Capture the cell that displays the provided text and extract its (x, y) central coordinate. 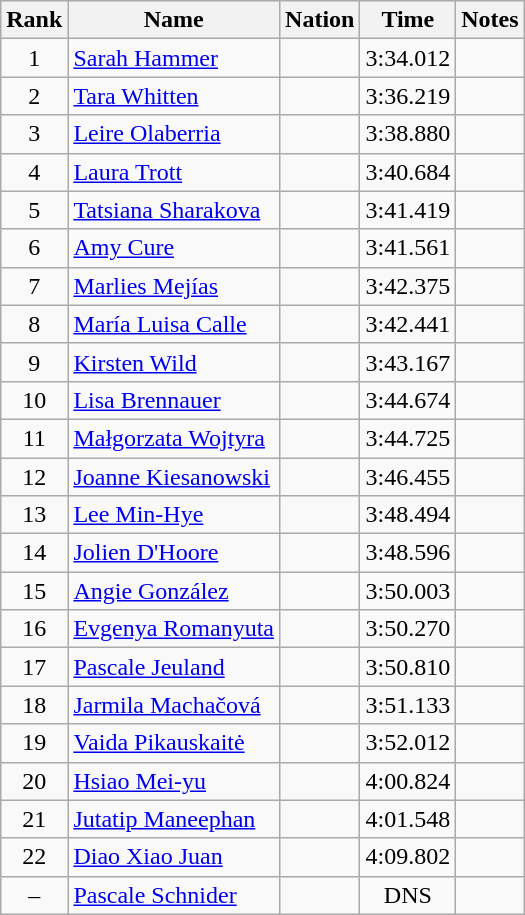
Marlies Mejías (174, 286)
8 (34, 324)
6 (34, 248)
4:09.802 (408, 857)
10 (34, 400)
21 (34, 819)
20 (34, 781)
3:38.880 (408, 134)
4:01.548 (408, 819)
Małgorzata Wojtyra (174, 438)
Hsiao Mei-yu (174, 781)
Time (408, 20)
14 (34, 553)
Vaida Pikauskaitė (174, 743)
3:42.441 (408, 324)
9 (34, 362)
3:50.003 (408, 591)
Tatsiana Sharakova (174, 210)
– (34, 895)
Rank (34, 20)
Pascale Jeuland (174, 667)
3:46.455 (408, 477)
3:41.561 (408, 248)
5 (34, 210)
3:34.012 (408, 58)
Joanne Kiesanowski (174, 477)
Evgenya Romanyuta (174, 629)
4 (34, 172)
Notes (490, 20)
3:44.674 (408, 400)
22 (34, 857)
13 (34, 515)
Laura Trott (174, 172)
15 (34, 591)
3:50.270 (408, 629)
Jarmila Machačová (174, 705)
12 (34, 477)
4:00.824 (408, 781)
3:50.810 (408, 667)
3:48.596 (408, 553)
Jolien D'Hoore (174, 553)
3:44.725 (408, 438)
11 (34, 438)
3:52.012 (408, 743)
3:36.219 (408, 96)
3:48.494 (408, 515)
18 (34, 705)
3:40.684 (408, 172)
Kirsten Wild (174, 362)
DNS (408, 895)
Pascale Schnider (174, 895)
3 (34, 134)
19 (34, 743)
Angie González (174, 591)
Lisa Brennauer (174, 400)
3:51.133 (408, 705)
3:42.375 (408, 286)
3:41.419 (408, 210)
7 (34, 286)
Sarah Hammer (174, 58)
2 (34, 96)
Lee Min-Hye (174, 515)
Amy Cure (174, 248)
17 (34, 667)
Tara Whitten (174, 96)
3:43.167 (408, 362)
16 (34, 629)
Nation (320, 20)
Jutatip Maneephan (174, 819)
Diao Xiao Juan (174, 857)
María Luisa Calle (174, 324)
1 (34, 58)
Name (174, 20)
Leire Olaberria (174, 134)
